For the text-containing cell, return its midpoint in [x, y] coordinate format. 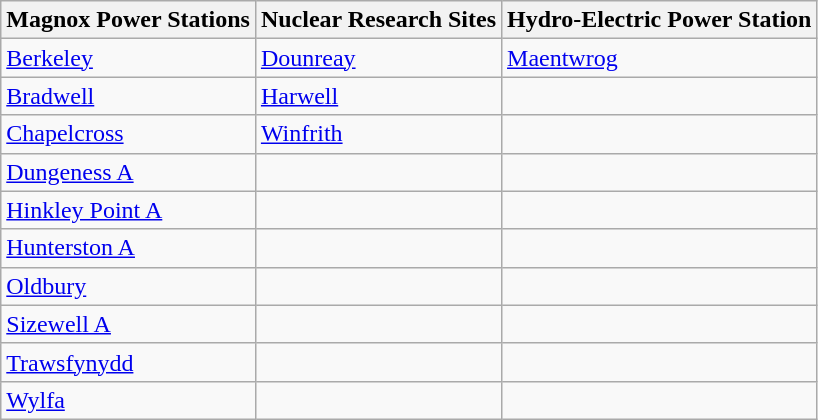
Hinkley Point A [128, 210]
Dounreay [378, 58]
Magnox Power Stations [128, 20]
Berkeley [128, 58]
Dungeness A [128, 172]
Bradwell [128, 96]
Chapelcross [128, 134]
Maentwrog [660, 58]
Trawsfynydd [128, 362]
Wylfa [128, 400]
Nuclear Research Sites [378, 20]
Hydro-Electric Power Station [660, 20]
Harwell [378, 96]
Winfrith [378, 134]
Oldbury [128, 286]
Sizewell A [128, 324]
Hunterston A [128, 248]
